Determine the (X, Y) coordinate at the center of the cell enclosing the given text.  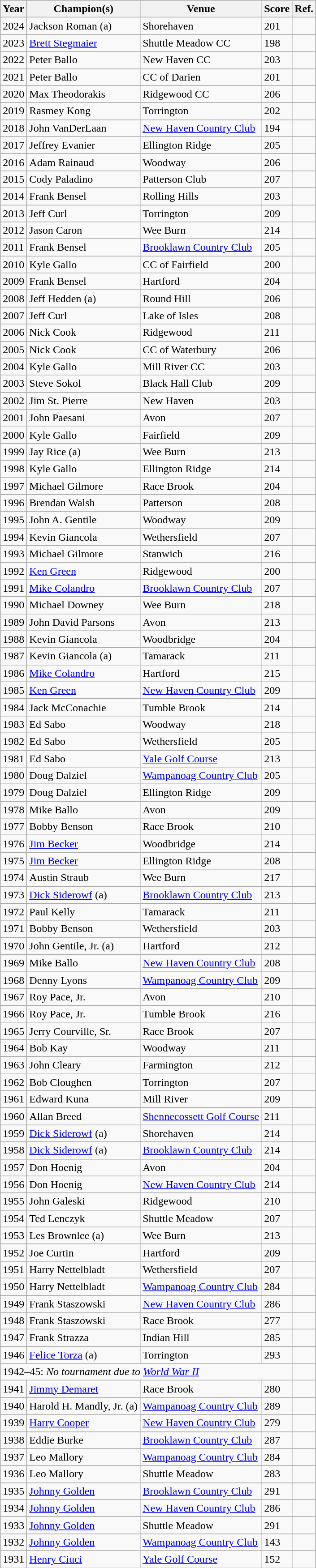
Venue (201, 9)
Edward Kuna (83, 1099)
Cody Paladino (83, 179)
1932 (13, 1542)
Jeffrey Evanier (83, 145)
CC of Darien (201, 77)
1992 (13, 571)
1955 (13, 1201)
1956 (13, 1184)
Shuttle Meadow CC (201, 43)
1949 (13, 1304)
2014 (13, 196)
1983 (13, 724)
Jeff Hedden (a) (83, 299)
1965 (13, 1031)
1997 (13, 486)
1938 (13, 1440)
277 (277, 1321)
1970 (13, 946)
Mill River (201, 1099)
2022 (13, 60)
1975 (13, 861)
John David Parsons (83, 622)
2016 (13, 162)
1957 (13, 1167)
Jim St. Pierre (83, 401)
2020 (13, 94)
John Cleary (83, 1065)
1979 (13, 793)
John Paesani (83, 418)
143 (277, 1542)
Fairfield (201, 435)
Rolling Hills (201, 196)
1964 (13, 1048)
152 (277, 1559)
John VanDerLaan (83, 128)
2021 (13, 77)
1996 (13, 503)
Paul Kelly (83, 912)
198 (277, 43)
Harold H. Mandly, Jr. (a) (83, 1406)
2006 (13, 333)
2002 (13, 401)
Les Brownlee (a) (83, 1235)
293 (277, 1355)
Jason Caron (83, 231)
285 (277, 1338)
2010 (13, 265)
Adam Rainaud (83, 162)
1933 (13, 1525)
2023 (13, 43)
1998 (13, 469)
1985 (13, 690)
Stanwich (201, 554)
Jay Rice (a) (83, 452)
1962 (13, 1082)
1963 (13, 1065)
Rasmey Kong (83, 111)
1951 (13, 1269)
Ted Lenczyk (83, 1218)
2015 (13, 179)
2013 (13, 214)
289 (277, 1406)
Patterson Club (201, 179)
Bob Kay (83, 1048)
Patterson (201, 503)
2003 (13, 384)
1974 (13, 878)
Jimmy Demaret (83, 1389)
CC of Waterbury (201, 350)
Joe Curtin (83, 1252)
Steve Sokol (83, 384)
New Haven CC (201, 60)
2001 (13, 418)
279 (277, 1423)
Jackson Roman (a) (83, 26)
217 (277, 878)
2024 (13, 26)
1941 (13, 1389)
Ref. (304, 9)
1931 (13, 1559)
1988 (13, 639)
Black Hall Club (201, 384)
Mill River CC (201, 367)
1940 (13, 1406)
Kevin Giancola (a) (83, 656)
1946 (13, 1355)
2018 (13, 128)
2008 (13, 299)
1967 (13, 997)
1982 (13, 741)
1934 (13, 1508)
1976 (13, 844)
Henry Ciuci (83, 1559)
287 (277, 1440)
1999 (13, 452)
1993 (13, 554)
Shennecossett Golf Course (201, 1116)
1990 (13, 605)
Year (13, 9)
1994 (13, 537)
1959 (13, 1133)
2007 (13, 316)
280 (277, 1389)
Denny Lyons (83, 980)
Score (277, 9)
2017 (13, 145)
1980 (13, 776)
Frank Strazza (83, 1338)
1948 (13, 1321)
1958 (13, 1150)
1937 (13, 1457)
1947 (13, 1338)
2005 (13, 350)
Brett Stegmaier (83, 43)
1972 (13, 912)
1954 (13, 1218)
Max Theodorakis (83, 94)
1978 (13, 810)
1977 (13, 827)
Jerry Courville, Sr. (83, 1031)
Felice Torza (a) (83, 1355)
Brendan Walsh (83, 503)
Champion(s) (83, 9)
1935 (13, 1491)
New Haven (201, 401)
2011 (13, 248)
Lake of Isles (201, 316)
2009 (13, 282)
1950 (13, 1286)
283 (277, 1474)
John A. Gentile (83, 520)
1968 (13, 980)
2019 (13, 111)
1987 (13, 656)
194 (277, 128)
Round Hill (201, 299)
1969 (13, 963)
1936 (13, 1474)
Harry Cooper (83, 1423)
1953 (13, 1235)
Allan Breed (83, 1116)
1989 (13, 622)
2012 (13, 231)
1961 (13, 1099)
2000 (13, 435)
1960 (13, 1116)
Michael Downey (83, 605)
Eddie Burke (83, 1440)
1986 (13, 673)
Austin Straub (83, 878)
215 (277, 673)
202 (277, 111)
1952 (13, 1252)
1942–45: No tournament due to World War II (146, 1372)
2004 (13, 367)
Jack McConachie (83, 707)
Farmington (201, 1065)
1971 (13, 929)
1966 (13, 1014)
1981 (13, 759)
1991 (13, 588)
Bob Cloughen (83, 1082)
Indian Hill (201, 1338)
1973 (13, 895)
1995 (13, 520)
John Galeski (83, 1201)
John Gentile, Jr. (a) (83, 946)
1939 (13, 1423)
CC of Fairfield (201, 265)
1984 (13, 707)
Ridgewood CC (201, 94)
